Find where the given text appears and provide that cell's center as (x, y) coordinate. 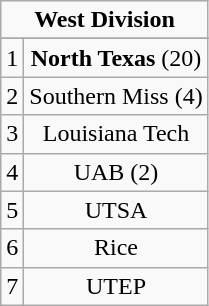
Southern Miss (4) (116, 96)
Louisiana Tech (116, 134)
1 (12, 58)
3 (12, 134)
UTSA (116, 210)
7 (12, 286)
Rice (116, 248)
UTEP (116, 286)
North Texas (20) (116, 58)
4 (12, 172)
UAB (2) (116, 172)
2 (12, 96)
6 (12, 248)
5 (12, 210)
West Division (104, 20)
